Capture the cell that displays the provided text and extract its (x, y) central coordinate. 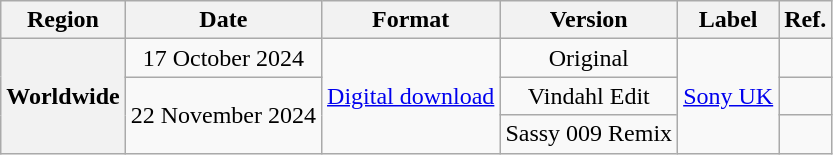
Vindahl Edit (589, 96)
Sassy 009 Remix (589, 134)
Worldwide (63, 96)
Version (589, 20)
Sony UK (728, 96)
Date (223, 20)
Digital download (411, 96)
Original (589, 58)
Format (411, 20)
Label (728, 20)
Ref. (806, 20)
17 October 2024 (223, 58)
22 November 2024 (223, 115)
Region (63, 20)
